Scan for the cell matching the given text and deliver its [x, y] coordinate at center. 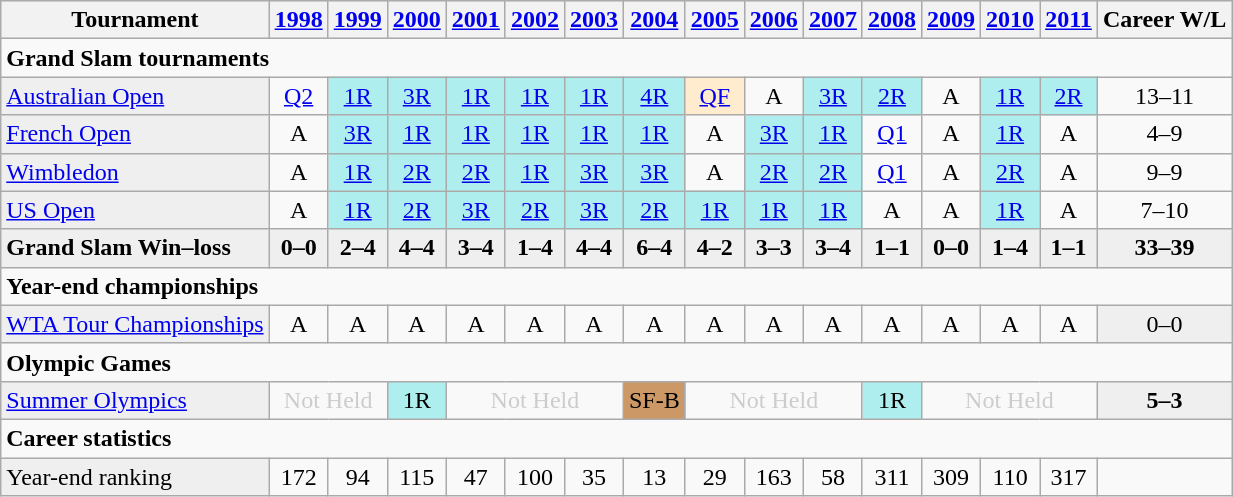
5–3 [1164, 400]
33–39 [1164, 248]
SF-B [654, 400]
4–2 [714, 248]
110 [1010, 477]
4R [654, 96]
Year-end championships [616, 286]
Q2 [298, 96]
2001 [476, 20]
6–4 [654, 248]
35 [594, 477]
QF [714, 96]
1999 [358, 20]
115 [416, 477]
29 [714, 477]
Grand Slam tournaments [616, 58]
1998 [298, 20]
Grand Slam Win–loss [135, 248]
2009 [950, 20]
2002 [534, 20]
2000 [416, 20]
13–11 [1164, 96]
4–9 [1164, 134]
94 [358, 477]
Year-end ranking [135, 477]
317 [1069, 477]
2007 [832, 20]
309 [950, 477]
172 [298, 477]
2003 [594, 20]
Career statistics [616, 438]
WTA Tour Championships [135, 324]
2–4 [358, 248]
Olympic Games [616, 362]
French Open [135, 134]
2005 [714, 20]
2011 [1069, 20]
Summer Olympics [135, 400]
2004 [654, 20]
2010 [1010, 20]
163 [774, 477]
2008 [892, 20]
58 [832, 477]
311 [892, 477]
47 [476, 477]
9–9 [1164, 172]
13 [654, 477]
7–10 [1164, 210]
2006 [774, 20]
Australian Open [135, 96]
3–3 [774, 248]
Wimbledon [135, 172]
100 [534, 477]
Tournament [135, 20]
US Open [135, 210]
Career W/L [1164, 20]
